Capture the cell that displays the provided text and extract its (X, Y) central coordinate. 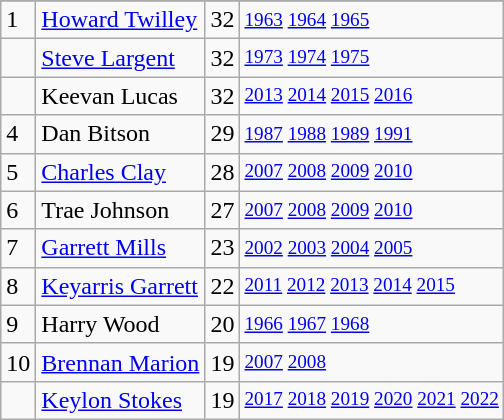
1 (18, 20)
9 (18, 324)
23 (222, 248)
20 (222, 324)
Keevan Lucas (120, 96)
Trae Johnson (120, 210)
Keyarris Garrett (120, 286)
22 (222, 286)
27 (222, 210)
10 (18, 362)
Keylon Stokes (120, 400)
Dan Bitson (120, 134)
Brennan Marion (120, 362)
5 (18, 172)
Harry Wood (120, 324)
28 (222, 172)
Steve Largent (120, 58)
2007 2008 (372, 362)
2017 2018 2019 2020 2021 2022 (372, 400)
2002 2003 2004 2005 (372, 248)
1973 1974 1975 (372, 58)
Garrett Mills (120, 248)
4 (18, 134)
7 (18, 248)
Charles Clay (120, 172)
Howard Twilley (120, 20)
6 (18, 210)
2013 2014 2015 2016 (372, 96)
29 (222, 134)
1966 1967 1968 (372, 324)
1987 1988 1989 1991 (372, 134)
8 (18, 286)
1963 1964 1965 (372, 20)
2011 2012 2013 2014 2015 (372, 286)
